Pinpoint the cell where the given text exists, returning its [x, y] midpoint coordinate. 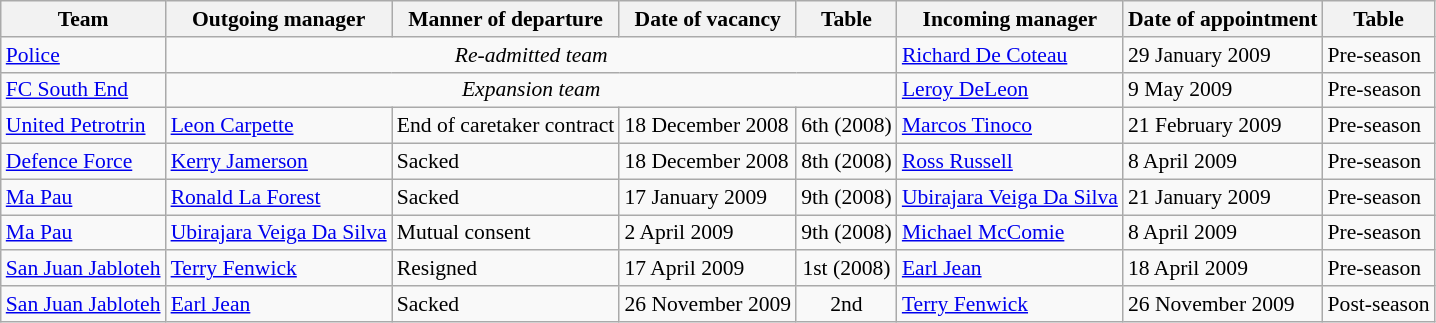
Outgoing manager [279, 19]
Richard De Coteau [1010, 55]
Re-admitted team [532, 55]
21 February 2009 [1223, 126]
Ronald La Forest [279, 197]
Resigned [506, 269]
Team [84, 19]
Date of appointment [1223, 19]
29 January 2009 [1223, 55]
FC South End [84, 90]
Police [84, 55]
Manner of departure [506, 19]
Michael McComie [1010, 233]
Expansion team [532, 90]
18 April 2009 [1223, 269]
17 January 2009 [708, 197]
Defence Force [84, 162]
8th (2008) [846, 162]
21 January 2009 [1223, 197]
6th (2008) [846, 126]
Marcos Tinoco [1010, 126]
Mutual consent [506, 233]
Post-season [1379, 304]
Leon Carpette [279, 126]
Date of vacancy [708, 19]
Incoming manager [1010, 19]
United Petrotrin [84, 126]
1st (2008) [846, 269]
2nd [846, 304]
17 April 2009 [708, 269]
2 April 2009 [708, 233]
End of caretaker contract [506, 126]
Kerry Jamerson [279, 162]
Leroy DeLeon [1010, 90]
9 May 2009 [1223, 90]
Ross Russell [1010, 162]
